Scan for the cell matching the given text and deliver its (x, y) coordinate at center. 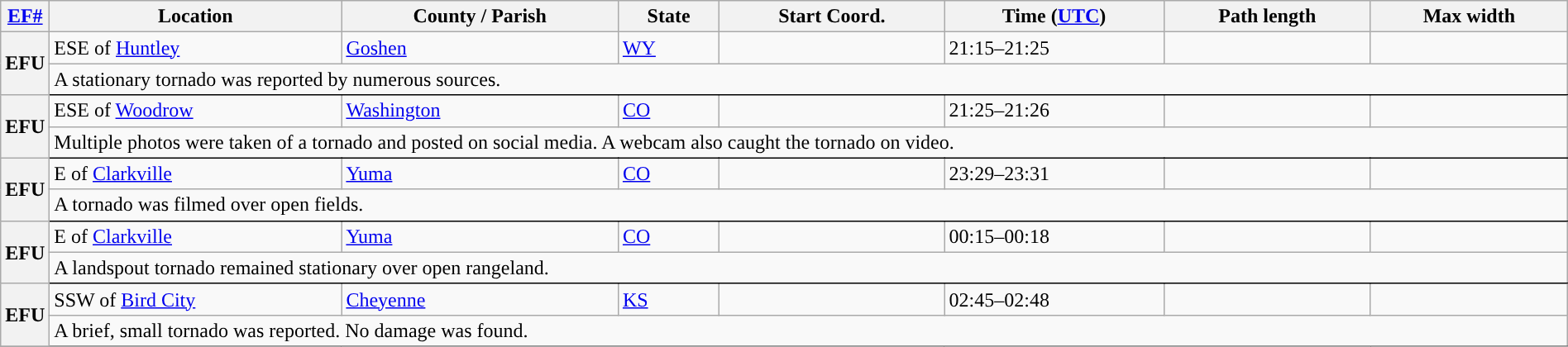
Start Coord. (832, 17)
A tornado was filmed over open fields. (809, 205)
Time (UTC) (1054, 17)
21:25–21:26 (1054, 111)
Goshen (480, 48)
Multiple photos were taken of a tornado and posted on social media. A webcam also caught the tornado on video. (809, 142)
Path length (1267, 17)
00:15–00:18 (1054, 236)
EF# (25, 17)
State (668, 17)
Max width (1469, 17)
WY (668, 48)
A stationary tornado was reported by numerous sources. (809, 79)
Location (195, 17)
ESE of Huntley (195, 48)
ESE of Woodrow (195, 111)
County / Parish (480, 17)
23:29–23:31 (1054, 173)
02:45–02:48 (1054, 299)
Washington (480, 111)
KS (668, 299)
21:15–21:25 (1054, 48)
Cheyenne (480, 299)
SSW of Bird City (195, 299)
A brief, small tornado was reported. No damage was found. (809, 330)
A landspout tornado remained stationary over open rangeland. (809, 268)
